For the text-containing cell, return its midpoint in [x, y] coordinate format. 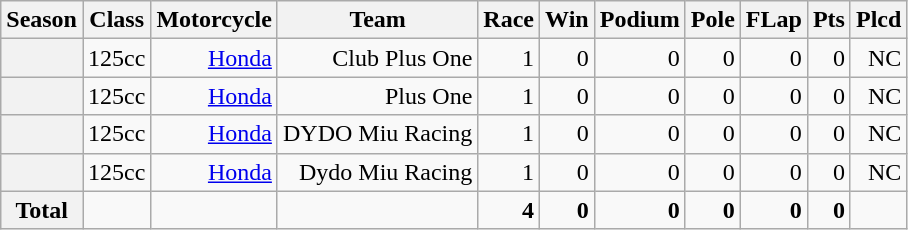
Pts [828, 20]
Club Plus One [377, 58]
Team [377, 20]
Plus One [377, 96]
Pole [712, 20]
Podium [640, 20]
Plcd [878, 20]
DYDO Miu Racing [377, 134]
Dydo Miu Racing [377, 172]
Season [42, 20]
Motorcycle [214, 20]
Class [116, 20]
Win [568, 20]
Race [509, 20]
FLap [774, 20]
Total [42, 210]
4 [509, 210]
